Capture the cell that displays the provided text and extract its [x, y] central coordinate. 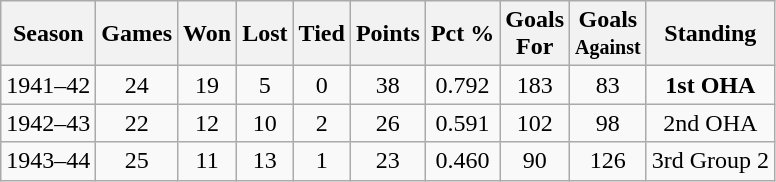
98 [608, 123]
Won [208, 34]
183 [535, 85]
2nd OHA [710, 123]
3rd Group 2 [710, 161]
5 [265, 85]
24 [137, 85]
83 [608, 85]
1941–42 [48, 85]
25 [137, 161]
Pct % [462, 34]
38 [388, 85]
1st OHA [710, 85]
13 [265, 161]
12 [208, 123]
Points [388, 34]
Season [48, 34]
2 [322, 123]
Games [137, 34]
22 [137, 123]
26 [388, 123]
Tied [322, 34]
102 [535, 123]
Lost [265, 34]
10 [265, 123]
23 [388, 161]
Standing [710, 34]
90 [535, 161]
0 [322, 85]
GoalsFor [535, 34]
0.792 [462, 85]
0.591 [462, 123]
GoalsAgainst [608, 34]
1943–44 [48, 161]
1942–43 [48, 123]
19 [208, 85]
0.460 [462, 161]
126 [608, 161]
11 [208, 161]
1 [322, 161]
